Output the (x, y) coordinate of the center of the cell containing the given text.  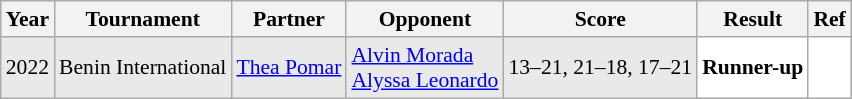
2022 (28, 68)
Benin International (142, 68)
Opponent (424, 19)
Ref (829, 19)
13–21, 21–18, 17–21 (600, 68)
Tournament (142, 19)
Alvin Morada Alyssa Leonardo (424, 68)
Thea Pomar (288, 68)
Year (28, 19)
Runner-up (752, 68)
Partner (288, 19)
Result (752, 19)
Score (600, 19)
